From the cell containing the given text, extract its center point as (x, y) coordinate. 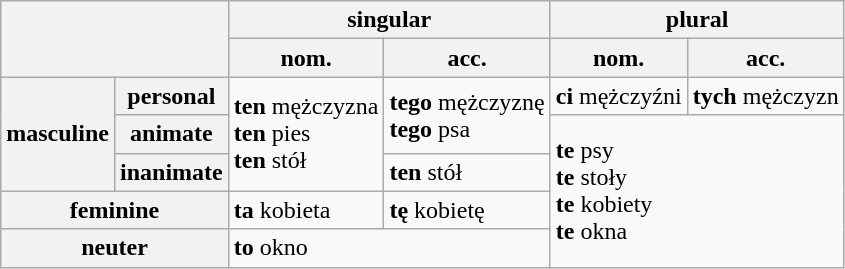
ten stół (467, 172)
feminine (114, 210)
te psyte stołyte kobietyte okna (697, 191)
masculine (58, 134)
ten mężczyznaten piesten stół (306, 134)
ta kobieta (306, 210)
tę kobietę (467, 210)
personal (171, 96)
tych mężczyzn (766, 96)
neuter (114, 248)
animate (171, 134)
inanimate (171, 172)
singular (389, 20)
ci mężczyźni (618, 96)
to okno (389, 248)
tego mężczyznętego psa (467, 115)
plural (697, 20)
